Provide the [X, Y] coordinate of the cell's center where the given text is located.  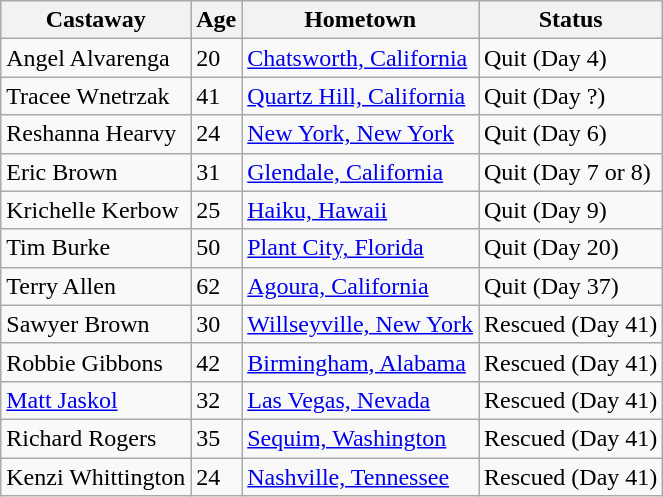
Quit (Day 4) [570, 58]
Sequim, Washington [360, 438]
Quit (Day 37) [570, 286]
Castaway [96, 20]
Las Vegas, Nevada [360, 400]
Angel Alvarenga [96, 58]
50 [216, 248]
Quartz Hill, California [360, 96]
Glendale, California [360, 172]
Eric Brown [96, 172]
Nashville, Tennessee [360, 477]
30 [216, 324]
20 [216, 58]
Birmingham, Alabama [360, 362]
Quit (Day 6) [570, 134]
Tracee Wnetrzak [96, 96]
Willseyville, New York [360, 324]
Krichelle Kerbow [96, 210]
Quit (Day 20) [570, 248]
31 [216, 172]
Richard Rogers [96, 438]
Tim Burke [96, 248]
Terry Allen [96, 286]
32 [216, 400]
Plant City, Florida [360, 248]
Matt Jaskol [96, 400]
35 [216, 438]
25 [216, 210]
Agoura, California [360, 286]
62 [216, 286]
Quit (Day 9) [570, 210]
Robbie Gibbons [96, 362]
Kenzi Whittington [96, 477]
Chatsworth, California [360, 58]
41 [216, 96]
Quit (Day 7 or 8) [570, 172]
Haiku, Hawaii [360, 210]
Age [216, 20]
42 [216, 362]
Sawyer Brown [96, 324]
Quit (Day ?) [570, 96]
New York, New York [360, 134]
Hometown [360, 20]
Status [570, 20]
Reshanna Hearvy [96, 134]
